Search for the cell housing the specified text and yield its [x, y] center coordinate. 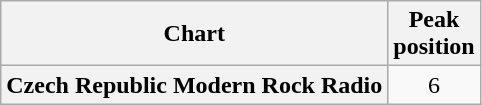
Czech Republic Modern Rock Radio [194, 85]
Chart [194, 34]
Peakposition [434, 34]
6 [434, 85]
